Find where the given text appears and provide that cell's center as [x, y] coordinate. 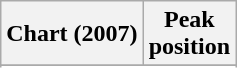
Peakposition [189, 34]
Chart (2007) [72, 34]
